Output the [x, y] coordinate of the center of the cell containing the given text.  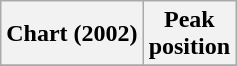
Chart (2002) [72, 34]
Peakposition [189, 34]
